Locate the cell with the specified text and output its [x, y] center coordinate. 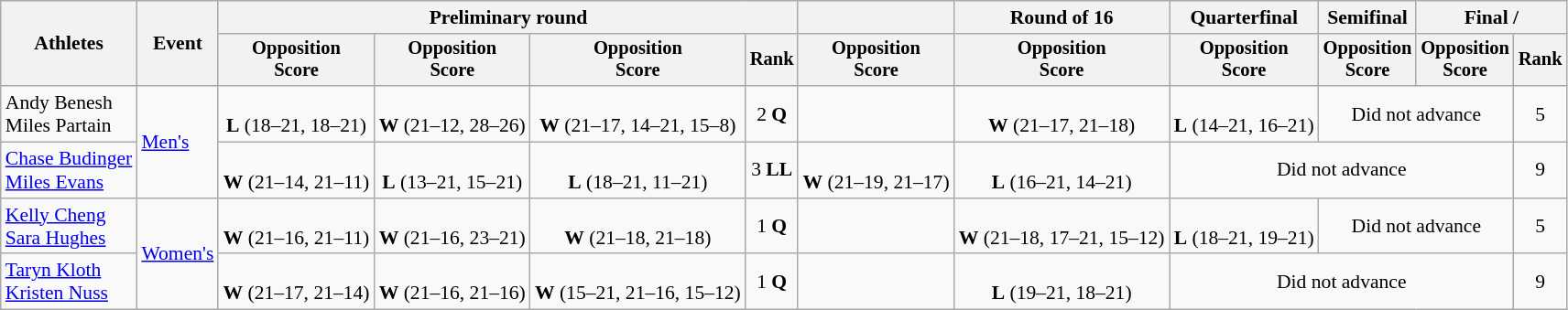
Event [178, 44]
W (21–17, 21–14) [296, 282]
Chase BudingerMiles Evans [70, 170]
W (21–14, 21–11) [296, 170]
Quarterfinal [1244, 17]
W (21–16, 21–16) [452, 282]
Final / [1491, 17]
Women's [178, 254]
L (18–21, 19–21) [1244, 227]
Kelly ChengSara Hughes [70, 227]
Semifinal [1368, 17]
W (21–16, 21–11) [296, 227]
2 Q [772, 113]
Andy BeneshMiles Partain [70, 113]
Taryn KlothKristen Nuss [70, 282]
W (15–21, 21–16, 15–12) [637, 282]
W (21–12, 28–26) [452, 113]
L (13–21, 15–21) [452, 170]
W (21–19, 21–17) [876, 170]
W (21–16, 23–21) [452, 227]
Athletes [70, 44]
L (14–21, 16–21) [1244, 113]
W (21–18, 17–21, 15–12) [1062, 227]
L (19–21, 18–21) [1062, 282]
Preliminary round [507, 17]
W (21–17, 21–18) [1062, 113]
W (21–18, 21–18) [637, 227]
L (16–21, 14–21) [1062, 170]
Men's [178, 142]
Round of 16 [1062, 17]
L (18–21, 11–21) [637, 170]
L (18–21, 18–21) [296, 113]
3 LL [772, 170]
W (21–17, 14–21, 15–8) [637, 113]
